Pinpoint the cell where the given text exists, returning its (x, y) midpoint coordinate. 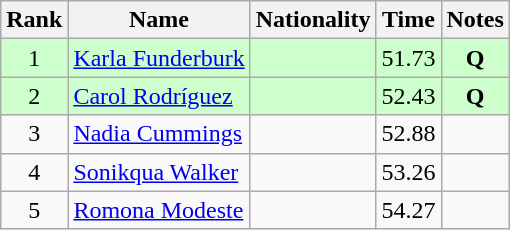
Time (408, 20)
52.43 (408, 96)
Nationality (313, 20)
51.73 (408, 58)
Notes (475, 20)
53.26 (408, 172)
Name (159, 20)
Rank (34, 20)
Carol Rodríguez (159, 96)
5 (34, 210)
52.88 (408, 134)
54.27 (408, 210)
Nadia Cummings (159, 134)
Romona Modeste (159, 210)
3 (34, 134)
1 (34, 58)
Karla Funderburk (159, 58)
4 (34, 172)
Sonikqua Walker (159, 172)
2 (34, 96)
